Locate the cell with the specified text and output its [X, Y] center coordinate. 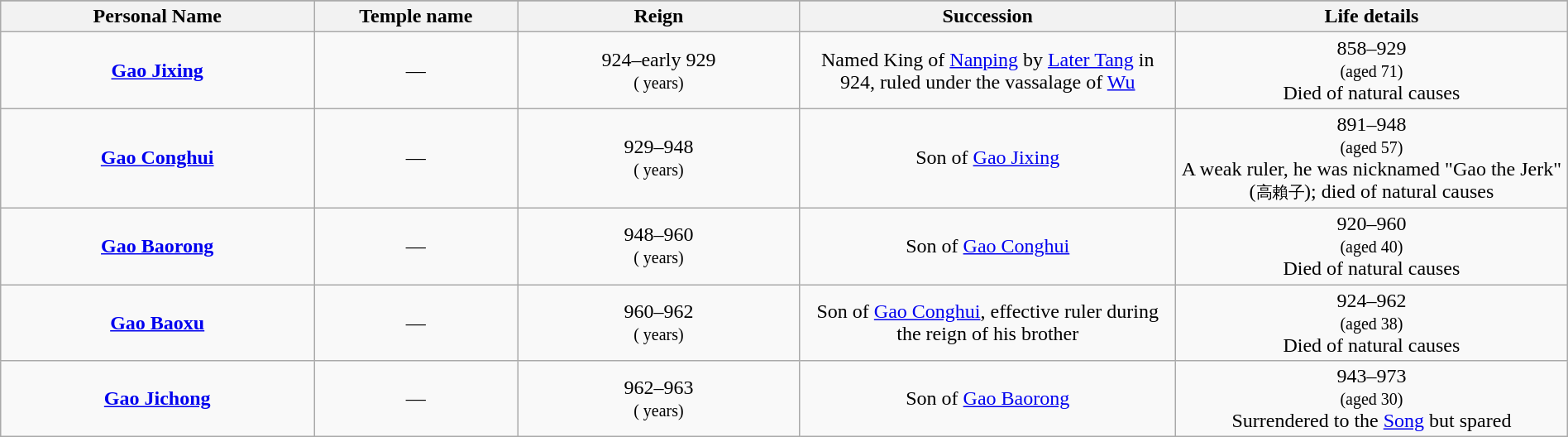
Succession [987, 17]
Gao Baorong [157, 246]
929–948( years) [658, 159]
Son of Gao Conghui, effective ruler during the reign of his brother [987, 323]
Life details [1372, 17]
891–948(aged 57)A weak ruler, he was nicknamed "Gao the Jerk" (高賴子); died of natural causes [1372, 159]
924–962(aged 38)Died of natural causes [1372, 323]
Named King of Nanping by Later Tang in 924, ruled under the vassalage of Wu [987, 70]
Temple name [416, 17]
Gao Jichong [157, 399]
858–929(aged 71)Died of natural causes [1372, 70]
Personal Name [157, 17]
960–962( years) [658, 323]
Gao Baoxu [157, 323]
Son of Gao Jixing [987, 159]
Gao Conghui [157, 159]
Reign [658, 17]
943–973(aged 30)Surrendered to the Song but spared [1372, 399]
924–early 929( years) [658, 70]
Son of Gao Conghui [987, 246]
962–963( years) [658, 399]
Son of Gao Baorong [987, 399]
920–960(aged 40)Died of natural causes [1372, 246]
948–960( years) [658, 246]
Gao Jixing [157, 70]
